Return [X, Y] of the center of cell containing provided text 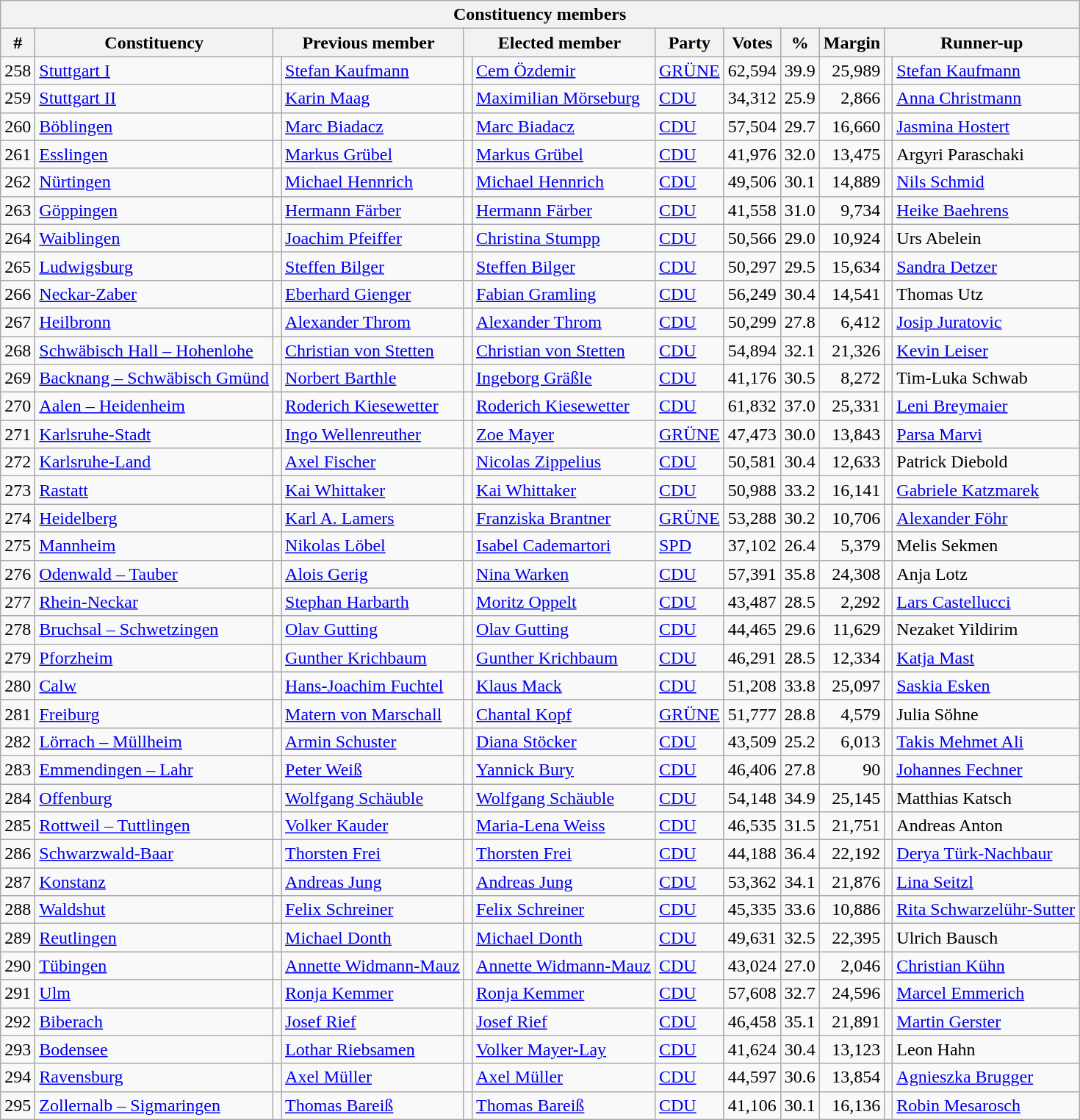
Anja Lotz [986, 574]
51,777 [752, 714]
Parsa Marvi [986, 434]
Maximilian Mörseburg [564, 98]
30.6 [799, 1077]
Argyri Paraschaki [986, 154]
32.7 [799, 994]
Fabian Gramling [564, 294]
275 [18, 546]
Stuttgart I [154, 71]
Franziska Brantner [564, 518]
280 [18, 686]
295 [18, 1105]
49,506 [752, 182]
Jasmina Hostert [986, 126]
44,465 [752, 630]
45,335 [752, 910]
22,192 [852, 854]
Odenwald – Tauber [154, 574]
57,504 [752, 126]
261 [18, 154]
13,123 [852, 1049]
Nicolas Zippelius [564, 462]
26.4 [799, 546]
Axel Fischer [373, 462]
16,136 [852, 1105]
Party [689, 43]
33.2 [799, 490]
Nürtingen [154, 182]
Karlsruhe-Stadt [154, 434]
Karl A. Lamers [373, 518]
Neckar-Zaber [154, 294]
30.5 [799, 378]
29.0 [799, 238]
13,475 [852, 154]
Margin [852, 43]
294 [18, 1077]
Leon Hahn [986, 1049]
53,288 [752, 518]
Martin Gerster [986, 1022]
SPD [689, 546]
Aalen – Heidenheim [154, 406]
51,208 [752, 686]
Isabel Cademartori [564, 546]
21,891 [852, 1022]
46,535 [752, 826]
Volker Mayer-Lay [564, 1049]
Cem Özdemir [564, 71]
47,473 [752, 434]
Backnang – Schwäbisch Gmünd [154, 378]
Josip Juratovic [986, 322]
43,509 [752, 742]
Göppingen [154, 210]
Esslingen [154, 154]
Peter Weiß [373, 769]
264 [18, 238]
Calw [154, 686]
32.0 [799, 154]
266 [18, 294]
41,106 [752, 1105]
11,629 [852, 630]
285 [18, 826]
53,362 [752, 882]
25.9 [799, 98]
276 [18, 574]
291 [18, 994]
Melis Sekmen [986, 546]
Zollernalb – Sigmaringen [154, 1105]
Tim-Luka Schwab [986, 378]
265 [18, 266]
35.8 [799, 574]
Rhein-Neckar [154, 602]
Votes [752, 43]
Joachim Pfeiffer [373, 238]
Karin Maag [373, 98]
269 [18, 378]
# [18, 43]
Matthias Katsch [986, 797]
41,558 [752, 210]
56,249 [752, 294]
Moritz Oppelt [564, 602]
Klaus Mack [564, 686]
Heilbronn [154, 322]
14,889 [852, 182]
Nina Warken [564, 574]
Offenburg [154, 797]
Rita Schwarzelühr-Sutter [986, 910]
Ingo Wellenreuther [373, 434]
273 [18, 490]
25,989 [852, 71]
Robin Mesarosch [986, 1105]
Gabriele Katzmarek [986, 490]
90 [852, 769]
Sandra Detzer [986, 266]
278 [18, 630]
258 [18, 71]
21,876 [852, 882]
Norbert Barthle [373, 378]
Rottweil – Tuttlingen [154, 826]
Schwäbisch Hall – Hohenlohe [154, 351]
Mannheim [154, 546]
271 [18, 434]
Bruchsal – Schwetzingen [154, 630]
279 [18, 658]
Böblingen [154, 126]
Katja Mast [986, 658]
13,854 [852, 1077]
Diana Stöcker [564, 742]
% [799, 43]
Nezaket Yildirim [986, 630]
Waiblingen [154, 238]
22,395 [852, 938]
Leni Breymaier [986, 406]
61,832 [752, 406]
Matern von Marschall [373, 714]
29.7 [799, 126]
Julia Söhne [986, 714]
10,706 [852, 518]
34.9 [799, 797]
54,148 [752, 797]
16,660 [852, 126]
Nils Schmid [986, 182]
Runner-up [982, 43]
Elected member [559, 43]
12,633 [852, 462]
49,631 [752, 938]
43,024 [752, 966]
Johannes Fechner [986, 769]
Christina Stumpp [564, 238]
Freiburg [154, 714]
62,594 [752, 71]
293 [18, 1049]
39.9 [799, 71]
37.0 [799, 406]
Alois Gerig [373, 574]
24,596 [852, 994]
29.5 [799, 266]
21,326 [852, 351]
290 [18, 966]
14,541 [852, 294]
Alexander Föhr [986, 518]
10,886 [852, 910]
46,291 [752, 658]
292 [18, 1022]
267 [18, 322]
46,406 [752, 769]
Armin Schuster [373, 742]
50,581 [752, 462]
Pforzheim [154, 658]
Constituency members [540, 15]
288 [18, 910]
50,297 [752, 266]
Yannick Bury [564, 769]
34,312 [752, 98]
263 [18, 210]
24,308 [852, 574]
Marcel Emmerich [986, 994]
277 [18, 602]
21,751 [852, 826]
35.1 [799, 1022]
Hans-Joachim Fuchtel [373, 686]
287 [18, 882]
Nikolas Löbel [373, 546]
43,487 [752, 602]
Heike Baehrens [986, 210]
268 [18, 351]
259 [18, 98]
Emmendingen – Lahr [154, 769]
Ravensburg [154, 1077]
41,176 [752, 378]
Takis Mehmet Ali [986, 742]
Previous member [368, 43]
41,976 [752, 154]
Stuttgart II [154, 98]
50,988 [752, 490]
16,141 [852, 490]
25,331 [852, 406]
54,894 [752, 351]
Zoe Mayer [564, 434]
32.1 [799, 351]
Stephan Harbarth [373, 602]
Heidelberg [154, 518]
Maria-Lena Weiss [564, 826]
15,634 [852, 266]
Tübingen [154, 966]
44,188 [752, 854]
272 [18, 462]
274 [18, 518]
262 [18, 182]
Ingeborg Gräßle [564, 378]
Agnieszka Brugger [986, 1077]
281 [18, 714]
Volker Kauder [373, 826]
2,292 [852, 602]
25,097 [852, 686]
50,566 [752, 238]
6,013 [852, 742]
284 [18, 797]
Konstanz [154, 882]
57,608 [752, 994]
44,597 [752, 1077]
Derya Türk-Nachbaur [986, 854]
36.4 [799, 854]
2,866 [852, 98]
Rastatt [154, 490]
57,391 [752, 574]
37,102 [752, 546]
33.8 [799, 686]
Saskia Esken [986, 686]
31.5 [799, 826]
29.6 [799, 630]
283 [18, 769]
Lothar Riebsamen [373, 1049]
33.6 [799, 910]
Schwarzwald-Baar [154, 854]
Bodensee [154, 1049]
289 [18, 938]
34.1 [799, 882]
27.0 [799, 966]
30.0 [799, 434]
Lars Castellucci [986, 602]
25,145 [852, 797]
Andreas Anton [986, 826]
Constituency [154, 43]
31.0 [799, 210]
9,734 [852, 210]
Reutlingen [154, 938]
41,624 [752, 1049]
12,334 [852, 658]
Urs Abelein [986, 238]
282 [18, 742]
5,379 [852, 546]
28.8 [799, 714]
50,299 [752, 322]
Karlsruhe-Land [154, 462]
270 [18, 406]
260 [18, 126]
10,924 [852, 238]
Ulm [154, 994]
6,412 [852, 322]
Anna Christmann [986, 98]
13,843 [852, 434]
Christian Kühn [986, 966]
Kevin Leiser [986, 351]
25.2 [799, 742]
4,579 [852, 714]
Lina Seitzl [986, 882]
Ulrich Bausch [986, 938]
286 [18, 854]
8,272 [852, 378]
Chantal Kopf [564, 714]
2,046 [852, 966]
Biberach [154, 1022]
46,458 [752, 1022]
Thomas Utz [986, 294]
30.2 [799, 518]
Ludwigsburg [154, 266]
32.5 [799, 938]
Patrick Diebold [986, 462]
Eberhard Gienger [373, 294]
Lörrach – Müllheim [154, 742]
Waldshut [154, 910]
